Provide the (X, Y) coordinate of the cell's center where the given text is located.  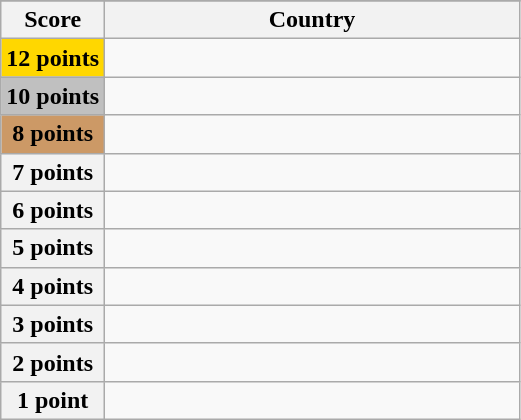
1 point (53, 400)
12 points (53, 58)
Country (312, 20)
2 points (53, 362)
Score (53, 20)
3 points (53, 324)
10 points (53, 96)
7 points (53, 172)
6 points (53, 210)
8 points (53, 134)
5 points (53, 248)
4 points (53, 286)
